Determine the [x, y] coordinate at the center of the cell enclosing the given text.  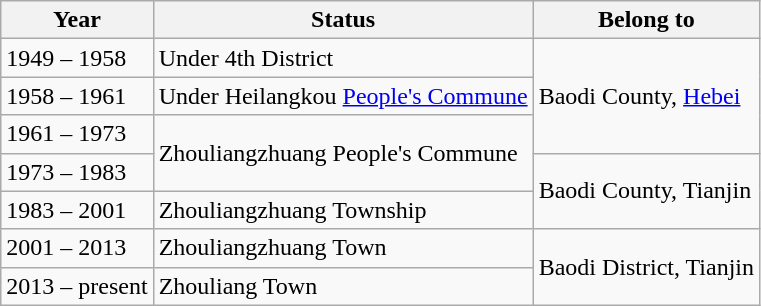
Status [343, 20]
1958 – 1961 [77, 96]
Baodi County, Hebei [646, 96]
Under 4th District [343, 58]
1973 – 1983 [77, 172]
Zhouliangzhuang Town [343, 248]
Zhouliangzhuang Township [343, 210]
1961 – 1973 [77, 134]
Belong to [646, 20]
Baodi District, Tianjin [646, 267]
Zhouliangzhuang People's Commune [343, 153]
1983 – 2001 [77, 210]
Year [77, 20]
Baodi County, Tianjin [646, 191]
Under Heilangkou People's Commune [343, 96]
1949 – 1958 [77, 58]
2001 – 2013 [77, 248]
Zhouliang Town [343, 286]
2013 – present [77, 286]
